Extract the (X, Y) coordinate from the center of the cell holding the provided text.  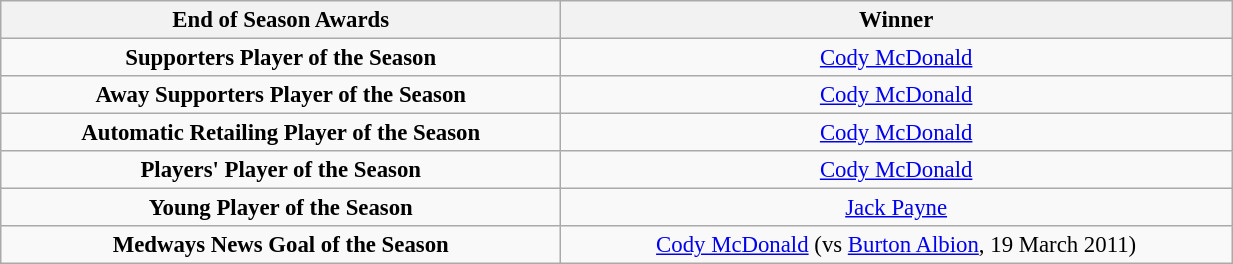
End of Season Awards (281, 20)
Automatic Retailing Player of the Season (281, 133)
Jack Payne (896, 208)
Away Supporters Player of the Season (281, 95)
Cody McDonald (vs Burton Albion, 19 March 2011) (896, 245)
Players' Player of the Season (281, 170)
Young Player of the Season (281, 208)
Supporters Player of the Season (281, 58)
Medways News Goal of the Season (281, 245)
Winner (896, 20)
